Capture the cell that displays the provided text and extract its [X, Y] central coordinate. 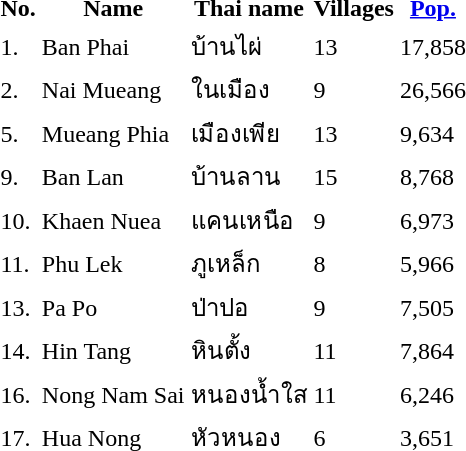
Ban Phai [113, 46]
เมืองเพีย [249, 133]
หินตั้ง [249, 350]
บ้านลาน [249, 176]
หนองน้ำใส [249, 394]
แคนเหนือ [249, 220]
Ban Lan [113, 176]
Nai Mueang [113, 90]
15 [354, 176]
Phu Lek [113, 264]
ป่าปอ [249, 307]
Mueang Phia [113, 133]
บ้านไผ่ [249, 46]
Khaen Nuea [113, 220]
8 [354, 264]
ในเมือง [249, 90]
Nong Nam Sai [113, 394]
Pa Po [113, 307]
Hin Tang [113, 350]
ภูเหล็ก [249, 264]
